Capture the cell that displays the provided text and extract its (x, y) central coordinate. 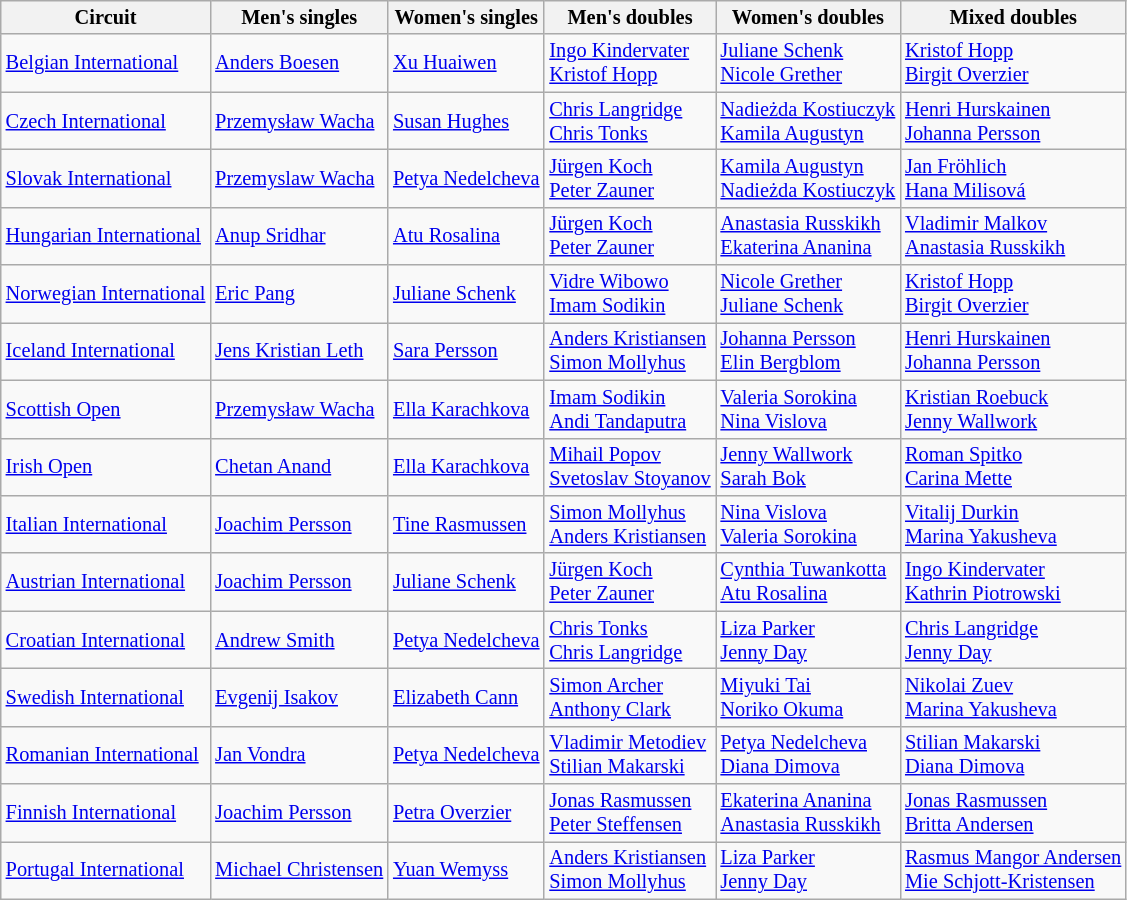
Eric Pang (299, 294)
Anastasia Russkikh Ekaterina Ananina (808, 236)
Evgenij Isakov (299, 697)
Yuan Wemyss (466, 870)
Jan Vondra (299, 755)
Chetan Anand (299, 467)
Swedish International (106, 697)
Nikolai Zuev Marina Yakusheva (1013, 697)
Croatian International (106, 640)
Hungarian International (106, 236)
Vidre Wibowo Imam Sodikin (630, 294)
Irish Open (106, 467)
Simon Archer Anthony Clark (630, 697)
Xu Huaiwen (466, 63)
Portugal International (106, 870)
Simon Mollyhus Anders Kristiansen (630, 524)
Imam Sodikin Andi Tandaputra (630, 409)
Przemyslaw Wacha (299, 178)
Stilian Makarski Diana Dimova (1013, 755)
Jonas Rasmussen Britta Andersen (1013, 813)
Vladimir Malkov Anastasia Russkikh (1013, 236)
Jens Kristian Leth (299, 351)
Ekaterina Ananina Anastasia Russkikh (808, 813)
Austrian International (106, 582)
Cynthia Tuwankotta Atu Rosalina (808, 582)
Roman Spitko Carina Mette (1013, 467)
Kamila Augustyn Nadieżda Kostiuczyk (808, 178)
Nadieżda Kostiuczyk Kamila Augustyn (808, 121)
Petya Nedelcheva Diana Dimova (808, 755)
Miyuki Tai Noriko Okuma (808, 697)
Italian International (106, 524)
Jan Fröhlich Hana Milisová (1013, 178)
Chris Langridge Jenny Day (1013, 640)
Belgian International (106, 63)
Jonas Rasmussen Peter Steffensen (630, 813)
Valeria Sorokina Nina Vislova (808, 409)
Nina Vislova Valeria Sorokina (808, 524)
Chris Langridge Chris Tonks (630, 121)
Tine Rasmussen (466, 524)
Men's doubles (630, 17)
Finnish International (106, 813)
Women's doubles (808, 17)
Slovak International (106, 178)
Chris Tonks Chris Langridge (630, 640)
Kristian Roebuck Jenny Wallwork (1013, 409)
Michael Christensen (299, 870)
Norwegian International (106, 294)
Atu Rosalina (466, 236)
Anup Sridhar (299, 236)
Rasmus Mangor Andersen Mie Schjott-Kristensen (1013, 870)
Anders Boesen (299, 63)
Iceland International (106, 351)
Czech International (106, 121)
Vitalij Durkin Marina Yakusheva (1013, 524)
Ingo Kindervater Kathrin Piotrowski (1013, 582)
Mihail Popov Svetoslav Stoyanov (630, 467)
Andrew Smith (299, 640)
Nicole Grether Juliane Schenk (808, 294)
Scottish Open (106, 409)
Elizabeth Cann (466, 697)
Romanian International (106, 755)
Johanna Persson Elin Bergblom (808, 351)
Petra Overzier (466, 813)
Susan Hughes (466, 121)
Sara Persson (466, 351)
Juliane Schenk Nicole Grether (808, 63)
Jenny Wallwork Sarah Bok (808, 467)
Vladimir Metodiev Stilian Makarski (630, 755)
Ingo Kindervater Kristof Hopp (630, 63)
Mixed doubles (1013, 17)
Women's singles (466, 17)
Men's singles (299, 17)
Circuit (106, 17)
